Locate the cell with the specified text and output its [X, Y] center coordinate. 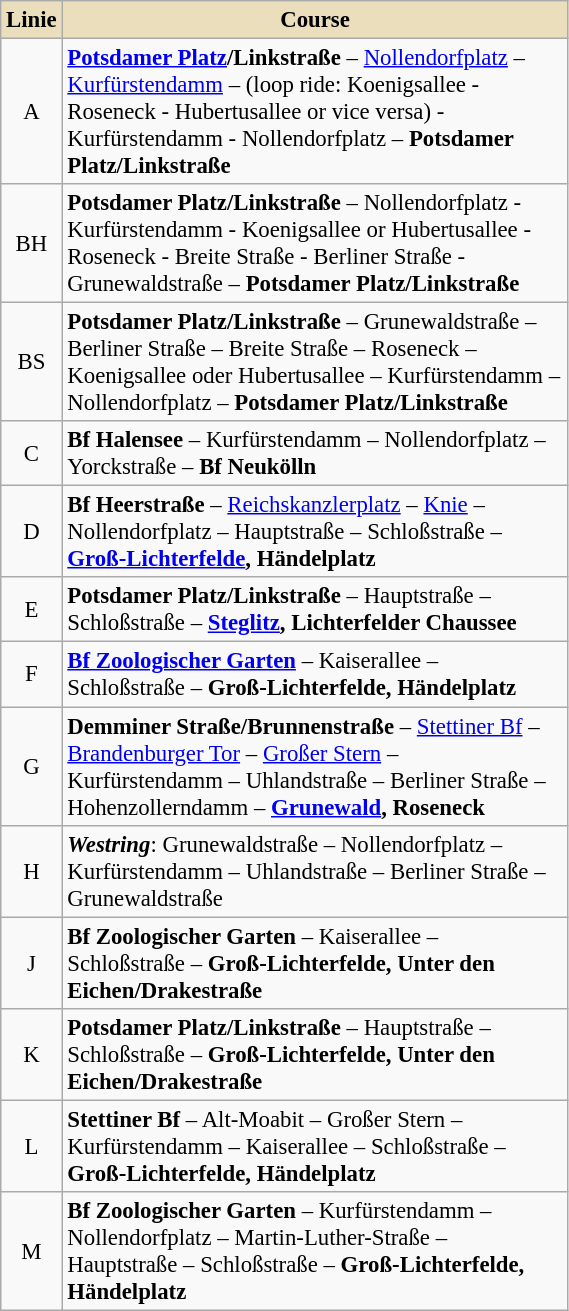
Westring: Grunewaldstraße – Nollendorfplatz – Kurfürstendamm – Uhlandstraße – Berliner Straße – Grunewaldstraße [315, 871]
L [32, 1146]
Linie [32, 20]
C [32, 454]
Bf Heerstraße – Reichskanzlerplatz – Knie – Nollendorfplatz – Hauptstraße – Schloßstraße – Groß-Lichterfelde, Händelplatz [315, 532]
Bf Zoologischer Garten – Kaiserallee – Schloßstraße – Groß-Lichterfelde, Unter den Eichen/Drakestraße [315, 963]
BH [32, 244]
Bf Zoologischer Garten – Kurfürstendamm – Nollendorfplatz – Martin-Luther-Straße – Hauptstraße – Schloßstraße – Groß-Lichterfelde, Händelplatz [315, 1252]
Potsdamer Platz/Linkstraße – Hauptstraße – Schloßstraße – Steglitz, Lichterfelder Chaussee [315, 610]
K [32, 1054]
M [32, 1252]
BS [32, 362]
F [32, 674]
H [32, 871]
E [32, 610]
Stettiner Bf – Alt-Moabit – Großer Stern – Kurfürstendamm – Kaiserallee – Schloßstraße – Groß-Lichterfelde, Händelplatz [315, 1146]
G [32, 766]
Potsdamer Platz/Linkstraße – Hauptstraße – Schloßstraße – Groß-Lichterfelde, Unter den Eichen/Drakestraße [315, 1054]
J [32, 963]
Bf Zoologischer Garten – Kaiserallee – Schloßstraße – Groß-Lichterfelde, Händelplatz [315, 674]
Course [315, 20]
D [32, 532]
A [32, 112]
Bf Halensee – Kurfürstendamm – Nollendorfplatz – Yorckstraße – Bf Neukölln [315, 454]
